Capture the cell that displays the provided text and extract its (x, y) central coordinate. 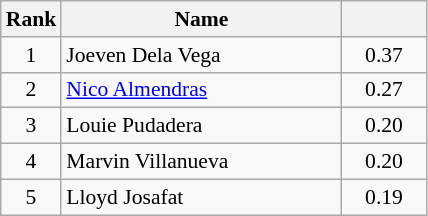
1 (32, 55)
0.19 (384, 197)
Nico Almendras (201, 90)
Louie Pudadera (201, 126)
Name (201, 19)
2 (32, 90)
Rank (32, 19)
3 (32, 126)
4 (32, 162)
0.37 (384, 55)
Marvin Villanueva (201, 162)
Lloyd Josafat (201, 197)
Joeven Dela Vega (201, 55)
5 (32, 197)
0.27 (384, 90)
